Output the [X, Y] coordinate of the center of the cell containing the given text.  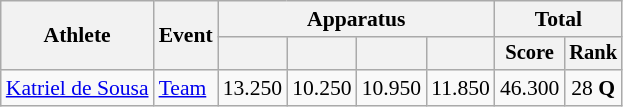
Apparatus [356, 19]
Event [186, 36]
10.950 [392, 88]
Katriel de Sousa [78, 88]
Total [558, 19]
28 Q [593, 88]
Team [186, 88]
46.300 [530, 88]
Score [530, 54]
Athlete [78, 36]
13.250 [252, 88]
11.850 [460, 88]
Rank [593, 54]
10.250 [322, 88]
